Capture the cell that displays the provided text and extract its [X, Y] central coordinate. 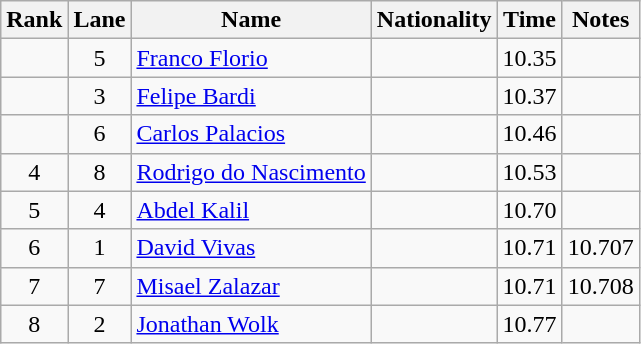
Rank [34, 20]
10.46 [530, 134]
Name [251, 20]
Rodrigo do Nascimento [251, 172]
10.37 [530, 96]
Notes [600, 20]
3 [100, 96]
Jonathan Wolk [251, 324]
10.707 [600, 248]
Lane [100, 20]
Abdel Kalil [251, 210]
Franco Florio [251, 58]
10.708 [600, 286]
10.70 [530, 210]
Time [530, 20]
Misael Zalazar [251, 286]
Nationality [434, 20]
2 [100, 324]
Carlos Palacios [251, 134]
1 [100, 248]
10.77 [530, 324]
10.53 [530, 172]
Felipe Bardi [251, 96]
David Vivas [251, 248]
10.35 [530, 58]
